Determine the [x, y] coordinate at the center of the cell enclosing the given text.  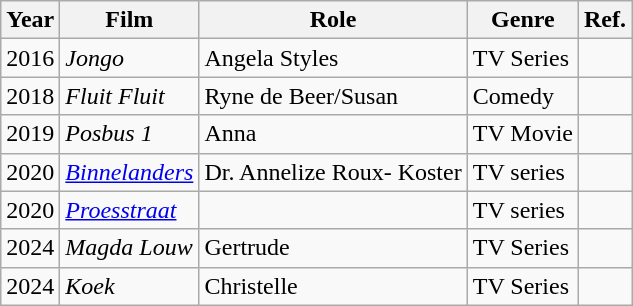
Ref. [606, 20]
Fluit Fluit [130, 96]
Year [30, 20]
Posbus 1 [130, 134]
2016 [30, 58]
Proesstraat [130, 210]
Comedy [522, 96]
Role [333, 20]
2019 [30, 134]
Angela Styles [333, 58]
Christelle [333, 286]
Genre [522, 20]
Binnelanders [130, 172]
Film [130, 20]
TV Movie [522, 134]
Anna [333, 134]
Koek [130, 286]
Ryne de Beer/Susan [333, 96]
Jongo [130, 58]
Magda Louw [130, 248]
Dr. Annelize Roux- Koster [333, 172]
Gertrude [333, 248]
2018 [30, 96]
